Scan for the cell matching the given text and deliver its (X, Y) coordinate at center. 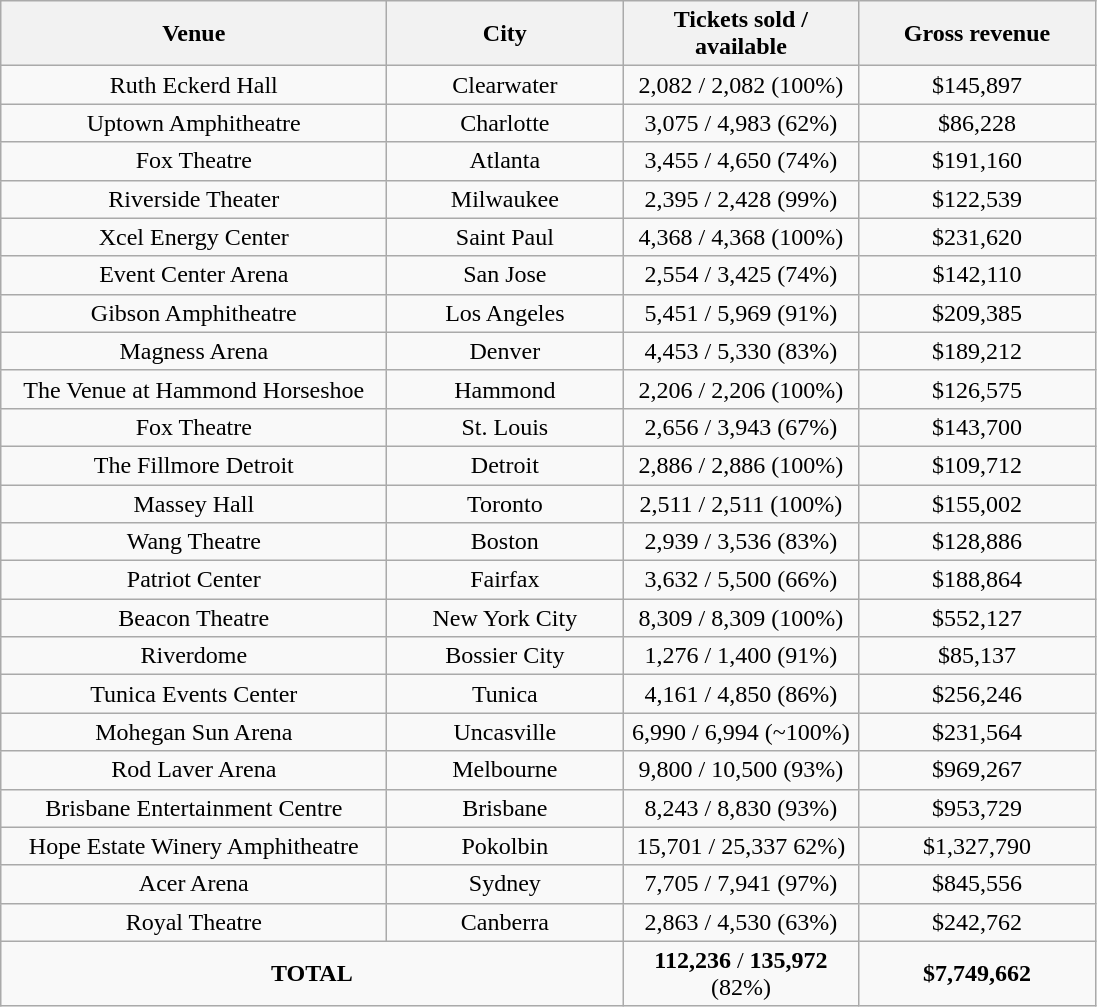
The Venue at Hammond Horseshoe (194, 389)
7,705 / 7,941 (97%) (741, 884)
Clearwater (505, 85)
Event Center Arena (194, 275)
6,990 / 6,994 (~100%) (741, 732)
2,554 / 3,425 (74%) (741, 275)
Melbourne (505, 770)
$126,575 (977, 389)
Brisbane (505, 808)
Beacon Theatre (194, 618)
15,701 / 25,337 62%) (741, 846)
Uncasville (505, 732)
TOTAL (312, 974)
Pokolbin (505, 846)
Tunica (505, 694)
4,453 / 5,330 (83%) (741, 351)
$552,127 (977, 618)
$209,385 (977, 313)
Riverside Theater (194, 199)
Tunica Events Center (194, 694)
Magness Arena (194, 351)
3,632 / 5,500 (66%) (741, 580)
Los Angeles (505, 313)
Mohegan Sun Arena (194, 732)
$231,620 (977, 237)
Uptown Amphitheatre (194, 123)
4,161 / 4,850 (86%) (741, 694)
Gibson Amphitheatre (194, 313)
Sydney (505, 884)
$953,729 (977, 808)
Venue (194, 34)
Hammond (505, 389)
$85,137 (977, 656)
Acer Arena (194, 884)
Massey Hall (194, 503)
8,243 / 8,830 (93%) (741, 808)
Hope Estate Winery Amphitheatre (194, 846)
5,451 / 5,969 (91%) (741, 313)
$7,749,662 (977, 974)
$109,712 (977, 465)
$128,886 (977, 542)
112,236 / 135,972 (82%) (741, 974)
3,075 / 4,983 (62%) (741, 123)
2,395 / 2,428 (99%) (741, 199)
$256,246 (977, 694)
Detroit (505, 465)
$231,564 (977, 732)
9,800 / 10,500 (93%) (741, 770)
Riverdome (194, 656)
4,368 / 4,368 (100%) (741, 237)
Milwaukee (505, 199)
Wang Theatre (194, 542)
8,309 / 8,309 (100%) (741, 618)
Gross revenue (977, 34)
City (505, 34)
2,082 / 2,082 (100%) (741, 85)
Boston (505, 542)
$143,700 (977, 427)
$242,762 (977, 922)
St. Louis (505, 427)
3,455 / 4,650 (74%) (741, 161)
$189,212 (977, 351)
1,276 / 1,400 (91%) (741, 656)
2,939 / 3,536 (83%) (741, 542)
Ruth Eckerd Hall (194, 85)
Saint Paul (505, 237)
Fairfax (505, 580)
$145,897 (977, 85)
Brisbane Entertainment Centre (194, 808)
New York City (505, 618)
Charlotte (505, 123)
Canberra (505, 922)
2,863 / 4,530 (63%) (741, 922)
$1,327,790 (977, 846)
$845,556 (977, 884)
2,206 / 2,206 (100%) (741, 389)
$122,539 (977, 199)
2,886 / 2,886 (100%) (741, 465)
Rod Laver Arena (194, 770)
$155,002 (977, 503)
$86,228 (977, 123)
Xcel Energy Center (194, 237)
2,656 / 3,943 (67%) (741, 427)
Bossier City (505, 656)
San Jose (505, 275)
Royal Theatre (194, 922)
$969,267 (977, 770)
Tickets sold / available (741, 34)
$142,110 (977, 275)
Atlanta (505, 161)
2,511 / 2,511 (100%) (741, 503)
The Fillmore Detroit (194, 465)
Denver (505, 351)
Toronto (505, 503)
Patriot Center (194, 580)
$188,864 (977, 580)
$191,160 (977, 161)
